Determine the (x, y) coordinate at the center of the cell enclosing the given text.  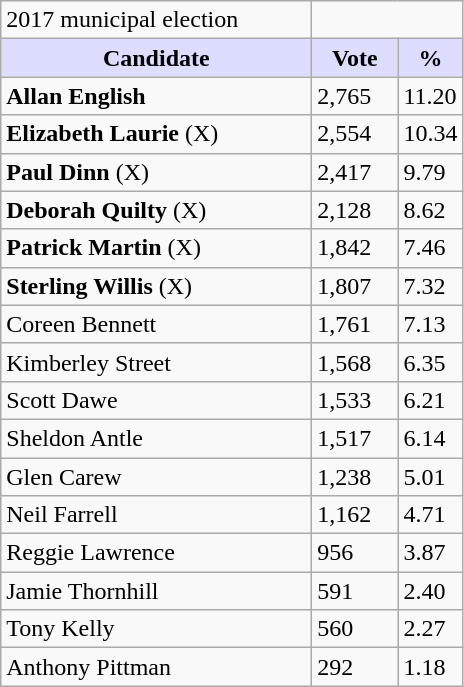
Sterling Willis (X) (156, 286)
2,765 (355, 96)
1,517 (355, 438)
1,807 (355, 286)
Candidate (156, 58)
6.21 (430, 400)
2,128 (355, 210)
6.35 (430, 362)
Tony Kelly (156, 629)
Coreen Bennett (156, 324)
1.18 (430, 667)
1,162 (355, 515)
Allan English (156, 96)
2.40 (430, 591)
Neil Farrell (156, 515)
9.79 (430, 172)
2,417 (355, 172)
956 (355, 553)
Deborah Quilty (X) (156, 210)
6.14 (430, 438)
1,761 (355, 324)
Elizabeth Laurie (X) (156, 134)
292 (355, 667)
2017 municipal election (156, 20)
Sheldon Antle (156, 438)
1,238 (355, 477)
10.34 (430, 134)
Kimberley Street (156, 362)
7.32 (430, 286)
4.71 (430, 515)
3.87 (430, 553)
Reggie Lawrence (156, 553)
1,533 (355, 400)
% (430, 58)
7.46 (430, 248)
Vote (355, 58)
8.62 (430, 210)
11.20 (430, 96)
591 (355, 591)
560 (355, 629)
Jamie Thornhill (156, 591)
1,842 (355, 248)
2.27 (430, 629)
2,554 (355, 134)
Anthony Pittman (156, 667)
Paul Dinn (X) (156, 172)
1,568 (355, 362)
Scott Dawe (156, 400)
Patrick Martin (X) (156, 248)
Glen Carew (156, 477)
7.13 (430, 324)
5.01 (430, 477)
